Return (x, y) of the center of cell containing provided text 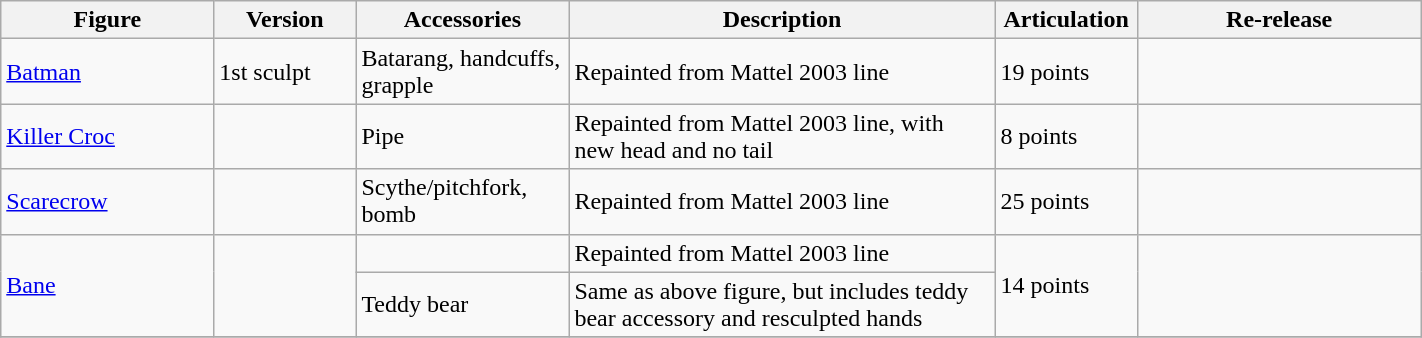
Figure (108, 20)
19 points (1066, 72)
Killer Croc (108, 136)
Accessories (462, 20)
Scarecrow (108, 202)
1st sculpt (285, 72)
Scythe/pitchfork, bomb (462, 202)
Bane (108, 286)
Repainted from Mattel 2003 line, with new head and no tail (782, 136)
8 points (1066, 136)
Version (285, 20)
Articulation (1066, 20)
Description (782, 20)
Teddy bear (462, 304)
Same as above figure, but includes teddy bear accessory and resculpted hands (782, 304)
Batman (108, 72)
25 points (1066, 202)
Batarang, handcuffs, grapple (462, 72)
Re-release (1279, 20)
14 points (1066, 286)
Pipe (462, 136)
